Extract the [X, Y] coordinate from the center of the cell holding the provided text.  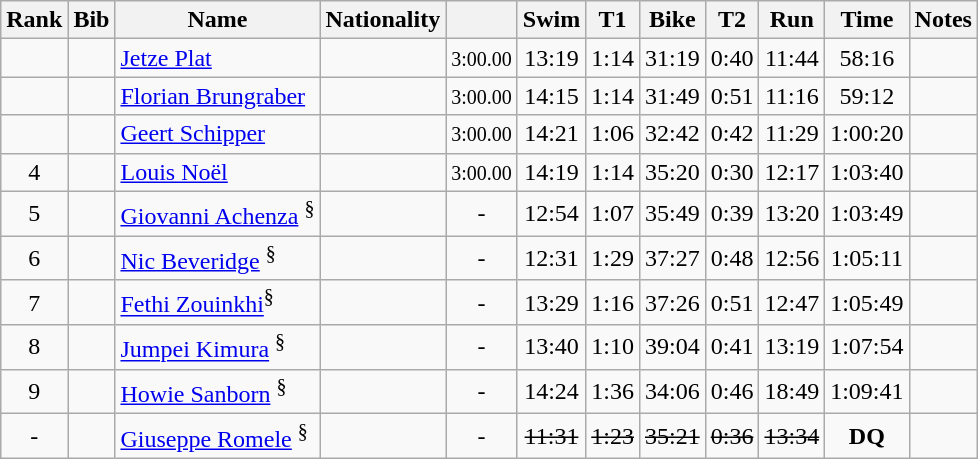
1:36 [613, 392]
14:15 [551, 96]
1:23 [613, 436]
Fethi Zouinkhi§ [218, 302]
13:29 [551, 302]
35:21 [672, 436]
0:39 [732, 214]
Giovanni Achenza § [218, 214]
Notes [943, 20]
0:40 [732, 58]
1:16 [613, 302]
1:05:11 [867, 258]
31:49 [672, 96]
Howie Sanborn § [218, 392]
12:54 [551, 214]
T2 [732, 20]
1:10 [613, 348]
35:49 [672, 214]
Name [218, 20]
0:30 [732, 172]
14:21 [551, 134]
6 [34, 258]
14:24 [551, 392]
Giuseppe Romele § [218, 436]
11:31 [551, 436]
31:19 [672, 58]
8 [34, 348]
4 [34, 172]
34:06 [672, 392]
Nationality [383, 20]
Rank [34, 20]
13:34 [792, 436]
Geert Schipper [218, 134]
Bib [92, 20]
0:48 [732, 258]
12:47 [792, 302]
0:36 [732, 436]
1:29 [613, 258]
1:00:20 [867, 134]
0:46 [732, 392]
Bike [672, 20]
35:20 [672, 172]
12:17 [792, 172]
1:03:40 [867, 172]
12:56 [792, 258]
Jumpei Kimura § [218, 348]
32:42 [672, 134]
1:07:54 [867, 348]
T1 [613, 20]
37:27 [672, 258]
1:03:49 [867, 214]
39:04 [672, 348]
12:31 [551, 258]
0:41 [732, 348]
13:20 [792, 214]
13:40 [551, 348]
Louis Noël [218, 172]
Run [792, 20]
Jetze Plat [218, 58]
5 [34, 214]
Nic Beveridge § [218, 258]
58:16 [867, 58]
1:07 [613, 214]
1:06 [613, 134]
Swim [551, 20]
DQ [867, 436]
Florian Brungraber [218, 96]
1:05:49 [867, 302]
Time [867, 20]
14:19 [551, 172]
59:12 [867, 96]
11:44 [792, 58]
37:26 [672, 302]
7 [34, 302]
1:09:41 [867, 392]
11:16 [792, 96]
11:29 [792, 134]
0:42 [732, 134]
18:49 [792, 392]
9 [34, 392]
